Search for the cell housing the specified text and yield its (X, Y) center coordinate. 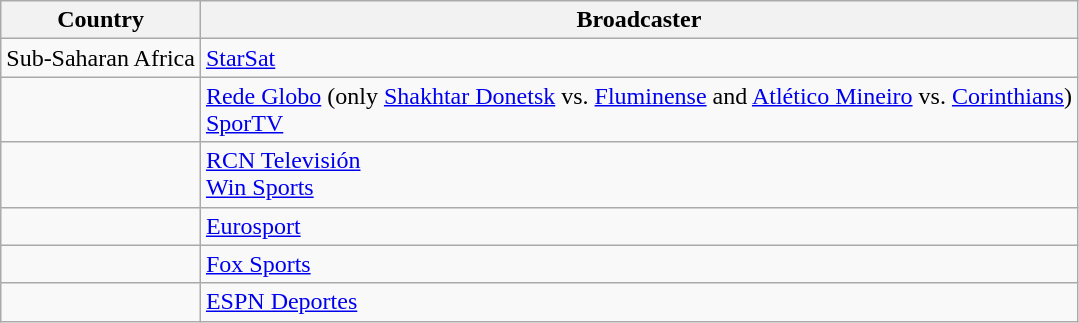
ESPN Deportes (638, 302)
Sub-Saharan Africa (101, 58)
Country (101, 20)
Fox Sports (638, 264)
RCN TelevisiónWin Sports (638, 174)
Rede Globo (only Shakhtar Donetsk vs. Fluminense and Atlético Mineiro vs. Corinthians)SporTV (638, 110)
StarSat (638, 58)
Eurosport (638, 226)
Broadcaster (638, 20)
